Search for the cell housing the specified text and yield its [X, Y] center coordinate. 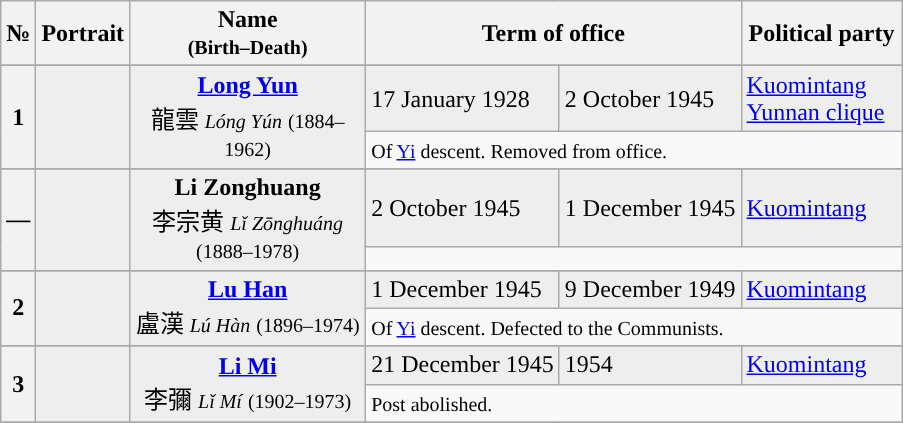
Of Yi descent. Removed from office. [634, 150]
Li Zonghuang李宗黄 Lǐ Zōnghuáng (1888–1978) [248, 220]
№ [18, 34]
Name(Birth–Death) [248, 34]
Of Yi descent. Defected to the Communists. [634, 327]
KuomintangYunnan clique [822, 98]
— [18, 220]
1954 [650, 365]
Post abolished. [634, 403]
Lu Han盧漢 Lú Hàn (1896–1974) [248, 308]
17 January 1928 [463, 98]
21 December 1945 [463, 365]
1 [18, 118]
Li Mi李彌 Lǐ Mí (1902–1973) [248, 384]
Long Yun龍雲 Lóng Yún (1884–1962) [248, 118]
Portrait [83, 34]
9 December 1949 [650, 289]
Term of office [554, 34]
Political party [822, 34]
3 [18, 384]
2 [18, 308]
